Locate the cell with the specified text and output its (X, Y) center coordinate. 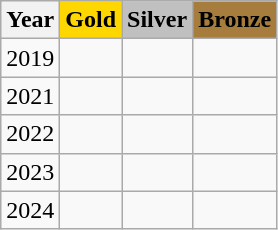
Silver (158, 20)
Year (30, 20)
2022 (30, 134)
2019 (30, 58)
Gold (91, 20)
2023 (30, 172)
Bronze (235, 20)
2024 (30, 210)
2021 (30, 96)
